Extract the (X, Y) coordinate from the center of the cell holding the provided text.  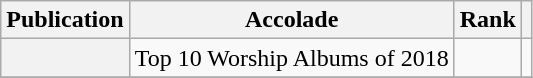
Publication (65, 20)
Rank (488, 20)
Top 10 Worship Albums of 2018 (292, 58)
Accolade (292, 20)
